Find where the given text appears and provide that cell's center as [X, Y] coordinate. 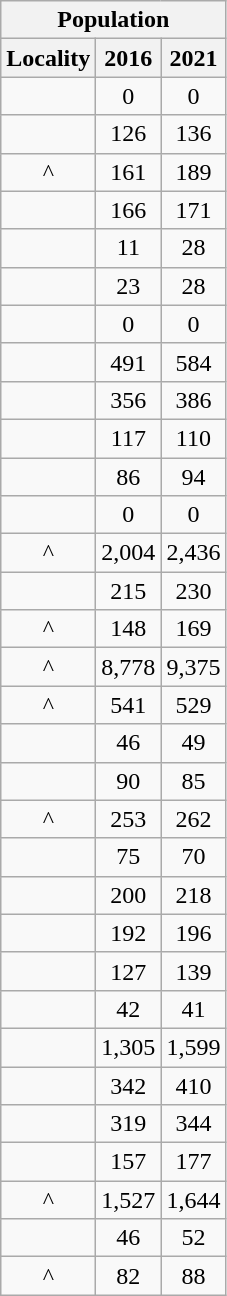
171 [194, 210]
11 [128, 248]
218 [194, 895]
1,644 [194, 1200]
52 [194, 1238]
253 [128, 819]
85 [194, 781]
23 [128, 286]
230 [194, 591]
1,599 [194, 1047]
196 [194, 933]
541 [128, 705]
75 [128, 857]
8,778 [128, 667]
157 [128, 1162]
127 [128, 971]
386 [194, 400]
Locality [48, 58]
90 [128, 781]
Population [114, 20]
41 [194, 1009]
200 [128, 895]
529 [194, 705]
136 [194, 134]
189 [194, 172]
584 [194, 362]
2016 [128, 58]
94 [194, 477]
148 [128, 629]
86 [128, 477]
110 [194, 438]
42 [128, 1009]
2021 [194, 58]
177 [194, 1162]
88 [194, 1276]
169 [194, 629]
139 [194, 971]
2,436 [194, 553]
70 [194, 857]
215 [128, 591]
126 [128, 134]
342 [128, 1085]
9,375 [194, 667]
2,004 [128, 553]
262 [194, 819]
161 [128, 172]
117 [128, 438]
491 [128, 362]
166 [128, 210]
82 [128, 1276]
1,305 [128, 1047]
1,527 [128, 1200]
192 [128, 933]
49 [194, 743]
356 [128, 400]
344 [194, 1124]
410 [194, 1085]
319 [128, 1124]
